Provide the [X, Y] coordinate of the cell's center where the given text is located.  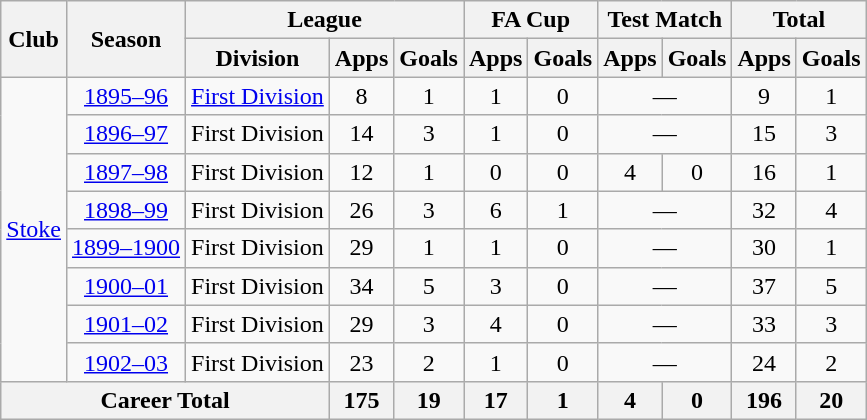
Club [34, 39]
1899–1900 [126, 248]
12 [361, 172]
32 [764, 210]
1895–96 [126, 96]
1896–97 [126, 134]
Division [258, 58]
17 [496, 400]
175 [361, 400]
16 [764, 172]
30 [764, 248]
26 [361, 210]
Test Match [665, 20]
20 [831, 400]
6 [496, 210]
33 [764, 324]
24 [764, 362]
Career Total [166, 400]
34 [361, 286]
37 [764, 286]
23 [361, 362]
1898–99 [126, 210]
14 [361, 134]
Stoke [34, 229]
Season [126, 39]
1902–03 [126, 362]
1901–02 [126, 324]
Total [799, 20]
FA Cup [531, 20]
League [325, 20]
15 [764, 134]
196 [764, 400]
19 [429, 400]
8 [361, 96]
1900–01 [126, 286]
9 [764, 96]
1897–98 [126, 172]
